Scan for the cell matching the given text and deliver its (x, y) coordinate at center. 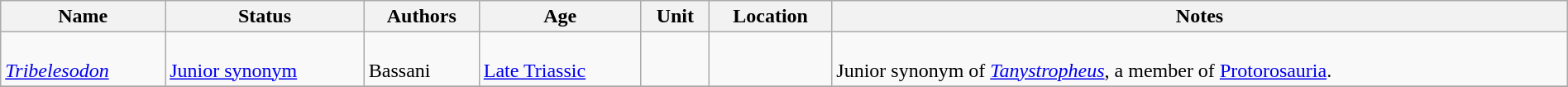
Late Triassic (560, 60)
Status (265, 17)
Bassani (415, 60)
Authors (422, 17)
Notes (1199, 17)
Junior synonym (265, 60)
Location (770, 17)
Name (83, 17)
Age (560, 17)
Unit (675, 17)
Tribelesodon (83, 60)
Junior synonym of Tanystropheus, a member of Protorosauria. (1199, 60)
